Capture the cell that displays the provided text and extract its [X, Y] central coordinate. 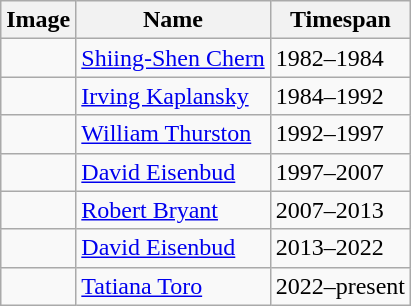
Name [173, 20]
Tatiana Toro [173, 286]
Robert Bryant [173, 210]
1984–1992 [340, 96]
2013–2022 [340, 248]
Image [38, 20]
William Thurston [173, 134]
2007–2013 [340, 210]
1997–2007 [340, 172]
1992–1997 [340, 134]
Timespan [340, 20]
1982–1984 [340, 58]
Irving Kaplansky [173, 96]
Shiing-Shen Chern [173, 58]
2022–present [340, 286]
